Extract the [x, y] coordinate from the center of the cell holding the provided text.  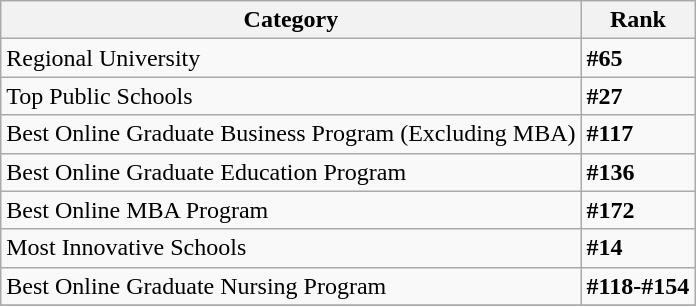
Best Online Graduate Business Program (Excluding MBA) [291, 134]
Top Public Schools [291, 96]
#172 [638, 210]
Best Online MBA Program [291, 210]
#118-#154 [638, 286]
Best Online Graduate Nursing Program [291, 286]
#65 [638, 58]
#136 [638, 172]
#14 [638, 248]
Most Innovative Schools [291, 248]
Best Online Graduate Education Program [291, 172]
Rank [638, 20]
Category [291, 20]
#27 [638, 96]
#117 [638, 134]
Regional University [291, 58]
